Locate the cell with the specified text and output its [X, Y] center coordinate. 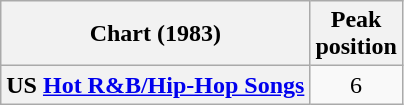
6 [356, 85]
US Hot R&B/Hip-Hop Songs [156, 85]
Chart (1983) [156, 34]
Peakposition [356, 34]
